Find where the given text appears and provide that cell's center as [x, y] coordinate. 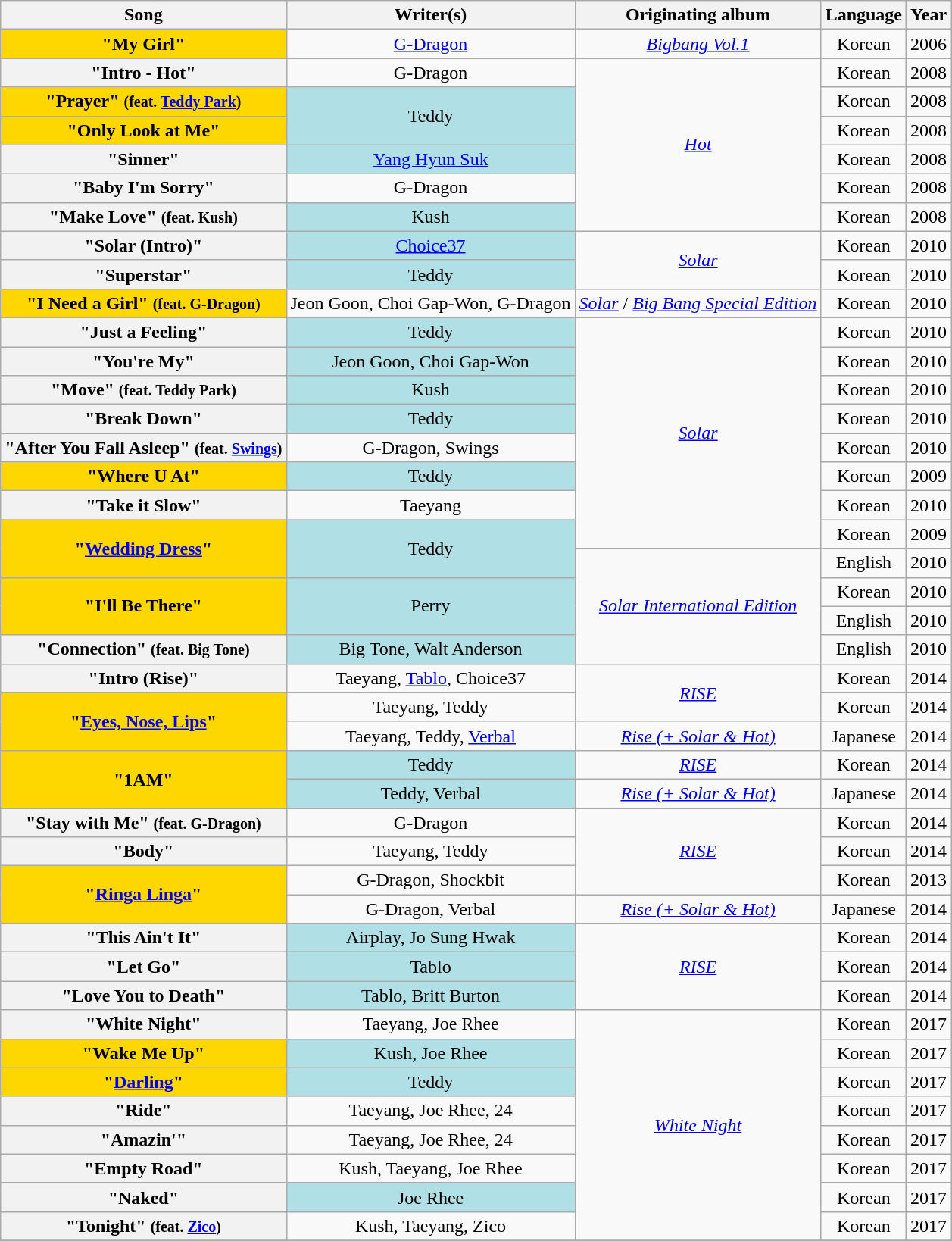
Bigbang Vol.1 [698, 44]
Tablo, Britt Burton [430, 996]
"Connection" (feat. Big Tone) [144, 649]
Year [929, 15]
Writer(s) [430, 15]
Hot [698, 145]
"Love You to Death" [144, 996]
"Let Go" [144, 967]
"Make Love" (feat. Kush) [144, 217]
"My Girl" [144, 44]
Yang Hyun Suk [430, 159]
"Move" (feat. Teddy Park) [144, 390]
"Empty Road" [144, 1168]
"1AM" [144, 779]
"After You Fall Asleep" (feat. Swings) [144, 448]
"Stay with Me" (feat. G-Dragon) [144, 822]
"Wake Me Up" [144, 1053]
"Naked" [144, 1197]
"Ringa Linga" [144, 895]
G-Dragon, Shockbit [430, 880]
"This Ain't It" [144, 938]
"Solar (Intro)" [144, 245]
"Eyes, Nose, Lips" [144, 721]
Language [863, 15]
Choice37 [430, 245]
Solar / Big Bang Special Edition [698, 303]
"I'll Be There" [144, 606]
Jeon Goon, Choi Gap-Won [430, 361]
Taeyang, Joe Rhee [430, 1024]
Tablo [430, 967]
"I Need a Girl" (feat. G-Dragon) [144, 303]
2006 [929, 44]
"Just a Feeling" [144, 332]
Taeyang [430, 505]
Taeyang, Tablo, Choice37 [430, 678]
"Where U At" [144, 477]
Jeon Goon, Choi Gap-Won, G-Dragon [430, 303]
G-Dragon, Verbal [430, 909]
Teddy, Verbal [430, 793]
"Sinner" [144, 159]
"Superstar" [144, 274]
Kush, Joe Rhee [430, 1053]
"Ride" [144, 1111]
2013 [929, 880]
"Intro - Hot" [144, 73]
"Tonight" (feat. Zico) [144, 1226]
Taeyang, Teddy, Verbal [430, 736]
"Wedding Dress" [144, 549]
"Darling" [144, 1082]
Solar International Edition [698, 606]
Kush, Taeyang, Zico [430, 1226]
"Amazin'" [144, 1139]
Joe Rhee [430, 1197]
G-Dragon, Swings [430, 448]
Song [144, 15]
Originating album [698, 15]
"Break Down" [144, 419]
"Body" [144, 852]
"Prayer" (feat. Teddy Park) [144, 102]
"Only Look at Me" [144, 130]
Perry [430, 606]
Airplay, Jo Sung Hwak [430, 938]
"You're My" [144, 361]
"White Night" [144, 1024]
Big Tone, Walt Anderson [430, 649]
"Take it Slow" [144, 505]
"Intro (Rise)" [144, 678]
"Baby I'm Sorry" [144, 188]
White Night [698, 1125]
Kush, Taeyang, Joe Rhee [430, 1168]
